For the text-containing cell, return its midpoint in (x, y) coordinate format. 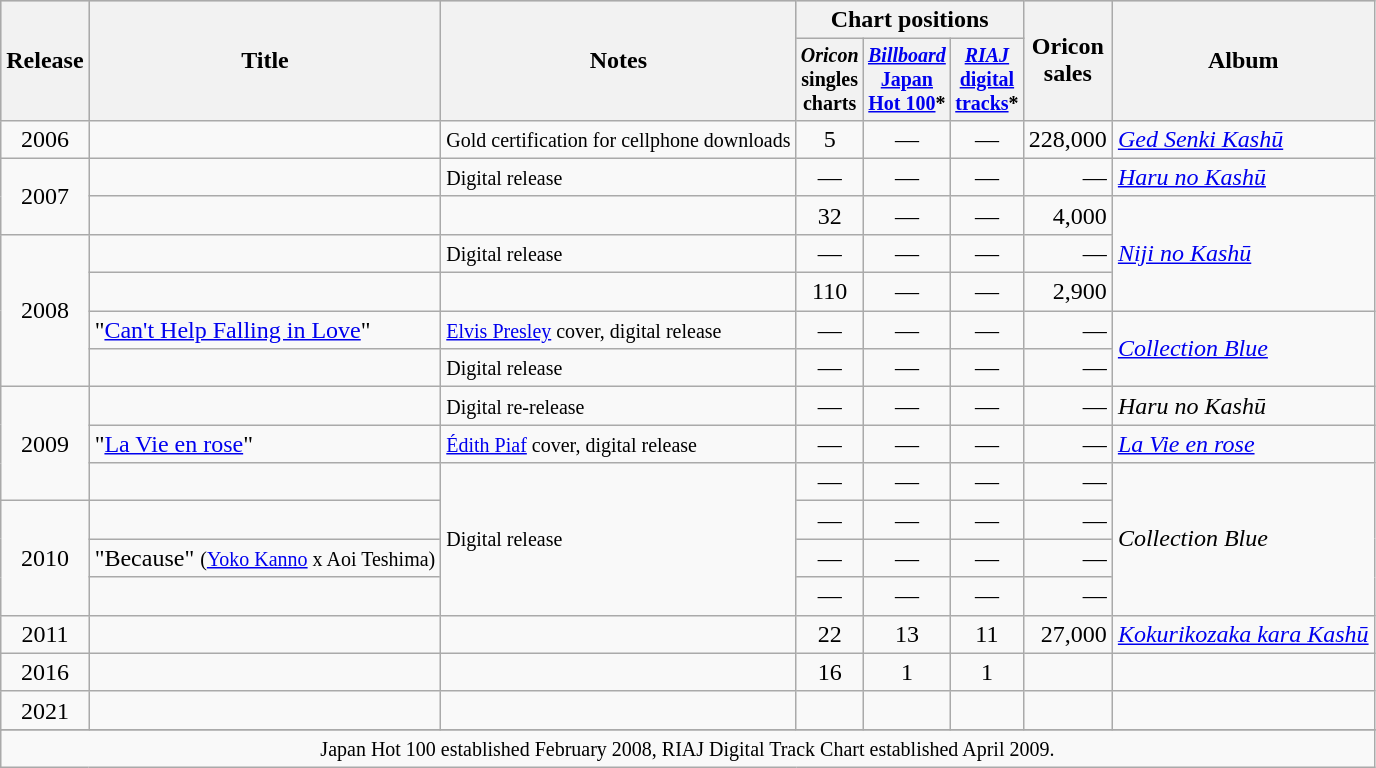
"Because" (Yoko Kanno x Aoi Teshima) (265, 558)
13 (906, 634)
110 (830, 292)
2010 (45, 558)
Japan Hot 100 established February 2008, RIAJ Digital Track Chart established April 2009. (688, 748)
2006 (45, 139)
Niji no Kashū (1243, 253)
2009 (45, 444)
2007 (45, 196)
Chart positions (910, 20)
2,900 (1068, 292)
Elvis Presley cover, digital release (618, 330)
27,000 (1068, 634)
Digital re-release (618, 406)
"La Vie en rose" (265, 444)
Notes (618, 61)
Gold certification for cellphone downloads (618, 139)
Album (1243, 61)
32 (830, 215)
16 (830, 672)
2021 (45, 710)
Oriconsales (1068, 61)
22 (830, 634)
Kokurikozaka kara Kashū (1243, 634)
11 (988, 634)
Billboard Japan Hot 100* (906, 80)
RIAJ digital tracks* (988, 80)
228,000 (1068, 139)
Oricon singles charts (830, 80)
"Can't Help Falling in Love" (265, 330)
Ged Senki Kashū (1243, 139)
2011 (45, 634)
La Vie en rose (1243, 444)
Title (265, 61)
5 (830, 139)
4,000 (1068, 215)
2016 (45, 672)
Release (45, 61)
Édith Piaf cover, digital release (618, 444)
2008 (45, 310)
